Identify which cell holds the provided text, then report its [X, Y] central coordinate. 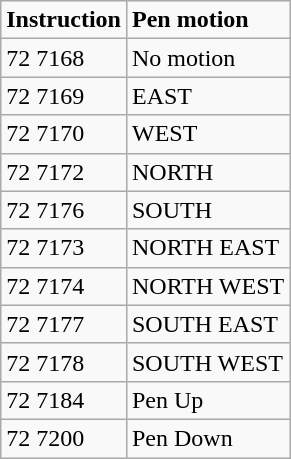
72 7169 [64, 96]
NORTH EAST [208, 248]
72 7168 [64, 58]
Instruction [64, 20]
Pen Up [208, 400]
EAST [208, 96]
72 7170 [64, 134]
NORTH WEST [208, 286]
SOUTH [208, 210]
SOUTH WEST [208, 362]
72 7177 [64, 324]
72 7200 [64, 438]
72 7184 [64, 400]
WEST [208, 134]
Pen Down [208, 438]
72 7172 [64, 172]
NORTH [208, 172]
Pen motion [208, 20]
72 7176 [64, 210]
No motion [208, 58]
72 7178 [64, 362]
72 7174 [64, 286]
SOUTH EAST [208, 324]
72 7173 [64, 248]
